Locate the cell with the specified text and output its (X, Y) center coordinate. 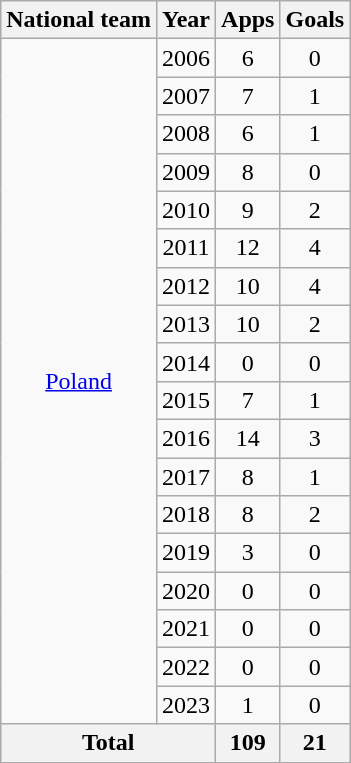
21 (315, 743)
2009 (186, 172)
2019 (186, 553)
Poland (79, 382)
2022 (186, 667)
2015 (186, 400)
2021 (186, 629)
Goals (315, 20)
2018 (186, 515)
2014 (186, 362)
National team (79, 20)
2013 (186, 324)
2006 (186, 58)
2010 (186, 210)
14 (248, 438)
2017 (186, 477)
9 (248, 210)
2008 (186, 134)
Year (186, 20)
Total (108, 743)
12 (248, 248)
2020 (186, 591)
2012 (186, 286)
109 (248, 743)
2011 (186, 248)
Apps (248, 20)
2023 (186, 705)
2007 (186, 96)
2016 (186, 438)
